Return the (x, y) coordinate for the center point of the cell that contains the specified text.  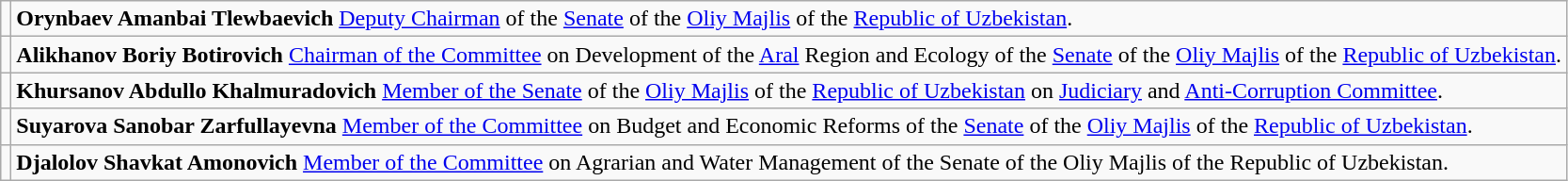
Orynbaev Amanbai Tlewbaevich Deputy Chairman of the Senate of the Oliy Majlis of the Republic of Uzbekistan. (789, 19)
Khursanov Abdullo Khalmuradovich Member of the Senate of the Oliy Majlis of the Republic of Uzbekistan on Judiciary and Anti-Corruption Committee. (789, 90)
Suyarova Sanobar Zarfullayevna Member of the Committee on Budget and Economic Reforms of the Senate of the Oliy Majlis of the Republic of Uzbekistan. (789, 126)
Djalolov Shavkat Amonovich Member of the Committee on Agrarian and Water Management of the Senate of the Oliy Majlis of the Republic of Uzbekistan. (789, 162)
